Determine the [X, Y] coordinate at the center of the cell enclosing the given text.  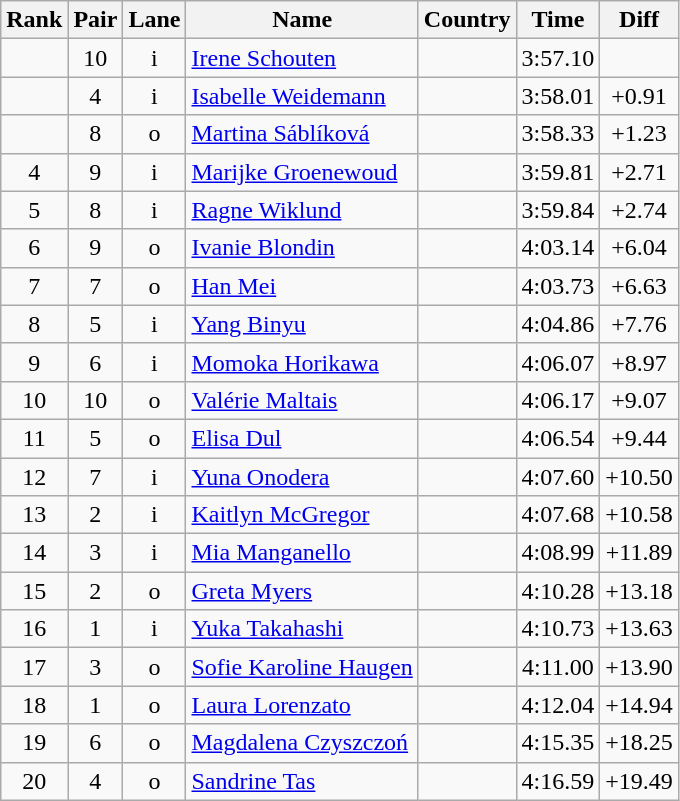
4:06.17 [558, 400]
4:03.14 [558, 248]
+13.63 [640, 629]
+14.94 [640, 705]
Yuna Onodera [302, 477]
Ragne Wiklund [302, 210]
4:08.99 [558, 553]
+2.74 [640, 210]
Magdalena Czyszczoń [302, 743]
+0.91 [640, 96]
+11.89 [640, 553]
14 [34, 553]
Marijke Groenewoud [302, 172]
Greta Myers [302, 591]
+13.18 [640, 591]
Elisa Dul [302, 438]
+8.97 [640, 362]
4:06.54 [558, 438]
+18.25 [640, 743]
3:59.84 [558, 210]
4:10.73 [558, 629]
4:06.07 [558, 362]
Laura Lorenzato [302, 705]
+9.44 [640, 438]
Yang Binyu [302, 324]
4:03.73 [558, 286]
+6.04 [640, 248]
3:58.33 [558, 134]
+10.58 [640, 515]
11 [34, 438]
+7.76 [640, 324]
19 [34, 743]
Diff [640, 20]
12 [34, 477]
Sandrine Tas [302, 781]
Pair [96, 20]
4:11.00 [558, 667]
Isabelle Weidemann [302, 96]
4:15.35 [558, 743]
18 [34, 705]
Lane [154, 20]
4:04.86 [558, 324]
Irene Schouten [302, 58]
+13.90 [640, 667]
Ivanie Blondin [302, 248]
Yuka Takahashi [302, 629]
3:59.81 [558, 172]
17 [34, 667]
+19.49 [640, 781]
4:07.60 [558, 477]
+2.71 [640, 172]
3:58.01 [558, 96]
20 [34, 781]
Kaitlyn McGregor [302, 515]
Han Mei [302, 286]
+9.07 [640, 400]
4:16.59 [558, 781]
Name [302, 20]
Rank [34, 20]
+10.50 [640, 477]
Country [467, 20]
3:57.10 [558, 58]
Sofie Karoline Haugen [302, 667]
Momoka Horikawa [302, 362]
4:12.04 [558, 705]
Mia Manganello [302, 553]
4:07.68 [558, 515]
Martina Sáblíková [302, 134]
+1.23 [640, 134]
Time [558, 20]
Valérie Maltais [302, 400]
+6.63 [640, 286]
16 [34, 629]
13 [34, 515]
4:10.28 [558, 591]
15 [34, 591]
